Locate the cell with the specified text and output its (X, Y) center coordinate. 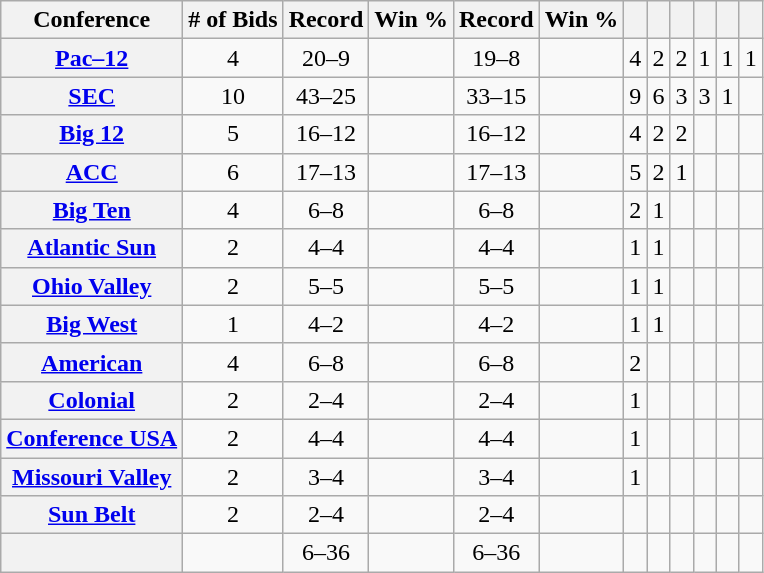
American (92, 362)
Missouri Valley (92, 477)
Colonial (92, 400)
Sun Belt (92, 515)
43–25 (326, 96)
10 (233, 96)
Conference (92, 20)
33–15 (496, 96)
Big West (92, 324)
20–9 (326, 58)
Atlantic Sun (92, 248)
Big 12 (92, 134)
Ohio Valley (92, 286)
# of Bids (233, 20)
19–8 (496, 58)
Conference USA (92, 438)
Pac–12 (92, 58)
ACC (92, 172)
9 (636, 96)
SEC (92, 96)
Big Ten (92, 210)
